Capture the cell that displays the provided text and extract its (x, y) central coordinate. 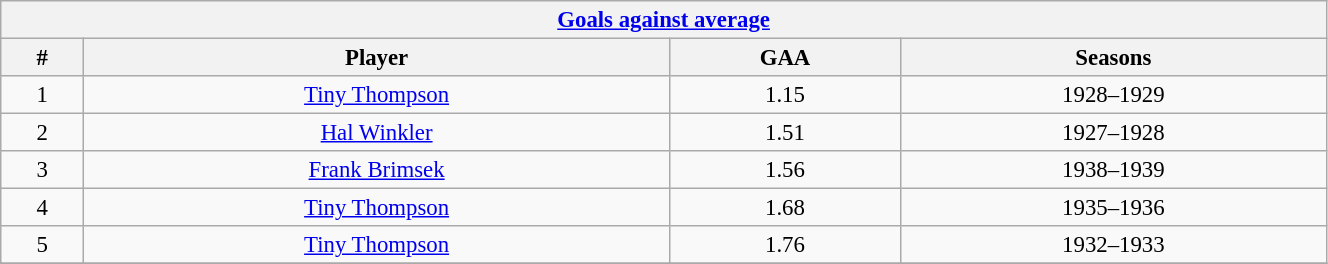
1 (42, 95)
4 (42, 208)
Goals against average (664, 20)
1927–1928 (1113, 133)
1938–1939 (1113, 170)
1928–1929 (1113, 95)
1935–1936 (1113, 208)
GAA (786, 58)
3 (42, 170)
Hal Winkler (377, 133)
# (42, 58)
1.68 (786, 208)
Player (377, 58)
1.56 (786, 170)
2 (42, 133)
1.51 (786, 133)
Frank Brimsek (377, 170)
1.76 (786, 245)
Seasons (1113, 58)
1932–1933 (1113, 245)
1.15 (786, 95)
5 (42, 245)
